Output the [X, Y] coordinate of the center of the cell containing the given text.  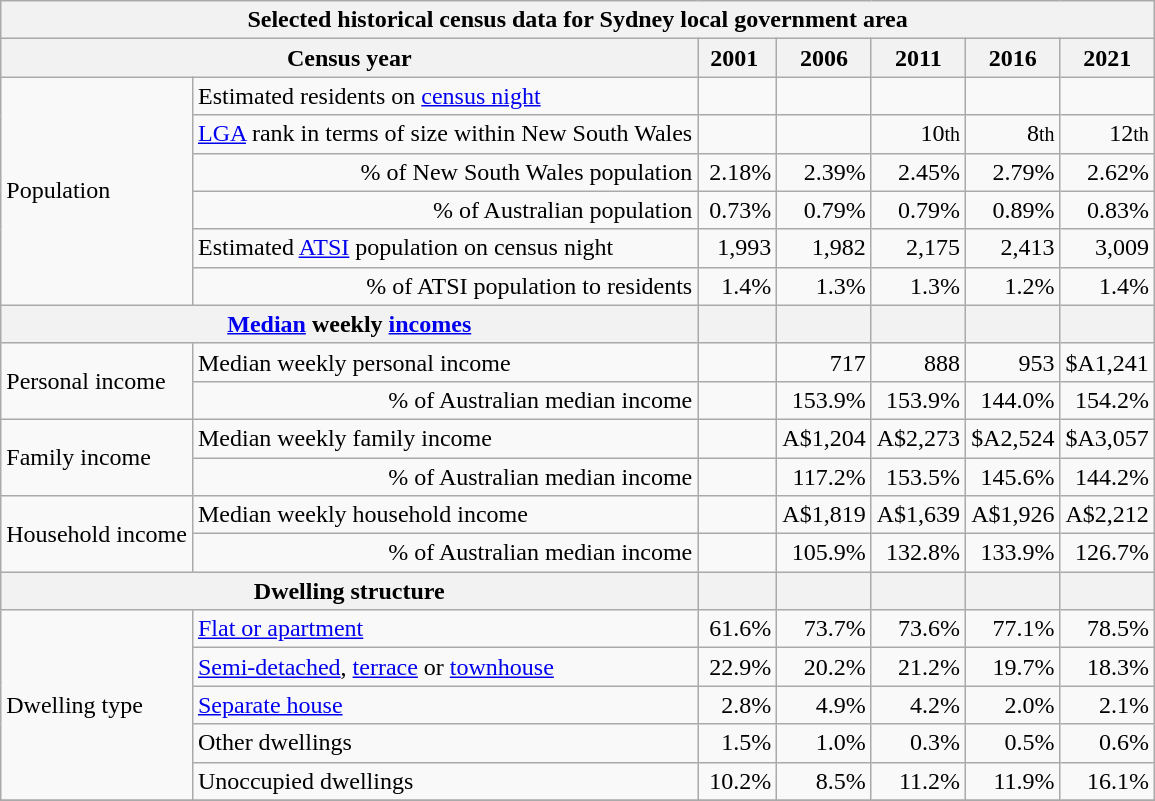
Selected historical census data for Sydney local government area [578, 20]
0.83% [1107, 210]
Dwelling type [97, 705]
10th [918, 134]
Census year [350, 58]
2.18% [738, 172]
10.2% [738, 781]
2.0% [1013, 705]
12th [1107, 134]
78.5% [1107, 629]
Estimated residents on census night [444, 96]
2,175 [918, 248]
0.5% [1013, 743]
2006 [824, 58]
953 [1013, 362]
1,982 [824, 248]
2016 [1013, 58]
Median weekly incomes [350, 324]
144.0% [1013, 400]
0.73% [738, 210]
22.9% [738, 667]
21.2% [918, 667]
73.7% [824, 629]
8th [1013, 134]
11.9% [1013, 781]
3,009 [1107, 248]
A$1,204 [824, 438]
A$2,273 [918, 438]
0.6% [1107, 743]
Flat or apartment [444, 629]
61.6% [738, 629]
Median weekly household income [444, 515]
A$1,926 [1013, 515]
A$1,819 [824, 515]
1,993 [738, 248]
Personal income [97, 381]
Median weekly personal income [444, 362]
117.2% [824, 477]
126.7% [1107, 553]
Other dwellings [444, 743]
Family income [97, 457]
% of ATSI population to residents [444, 286]
4.9% [824, 705]
1.2% [1013, 286]
Household income [97, 534]
145.6% [1013, 477]
20.2% [824, 667]
2.39% [824, 172]
105.9% [824, 553]
888 [918, 362]
2021 [1107, 58]
2.1% [1107, 705]
Separate house [444, 705]
Median weekly family income [444, 438]
2.45% [918, 172]
4.2% [918, 705]
% of Australian population [444, 210]
A$2,212 [1107, 515]
18.3% [1107, 667]
717 [824, 362]
Population [97, 191]
0.3% [918, 743]
Estimated ATSI population on census night [444, 248]
153.5% [918, 477]
132.8% [918, 553]
2011 [918, 58]
1.5% [738, 743]
% of New South Wales population [444, 172]
Unoccupied dwellings [444, 781]
73.6% [918, 629]
77.1% [1013, 629]
2.8% [738, 705]
8.5% [824, 781]
Dwelling structure [350, 591]
$A1,241 [1107, 362]
16.1% [1107, 781]
Semi-detached, terrace or townhouse [444, 667]
2,413 [1013, 248]
$A2,524 [1013, 438]
A$1,639 [918, 515]
0.89% [1013, 210]
1.0% [824, 743]
19.7% [1013, 667]
2.62% [1107, 172]
154.2% [1107, 400]
2.79% [1013, 172]
2001 [738, 58]
133.9% [1013, 553]
11.2% [918, 781]
144.2% [1107, 477]
LGA rank in terms of size within New South Wales [444, 134]
$A3,057 [1107, 438]
